Return the [X, Y] coordinate for the center point of the cell that contains the specified text.  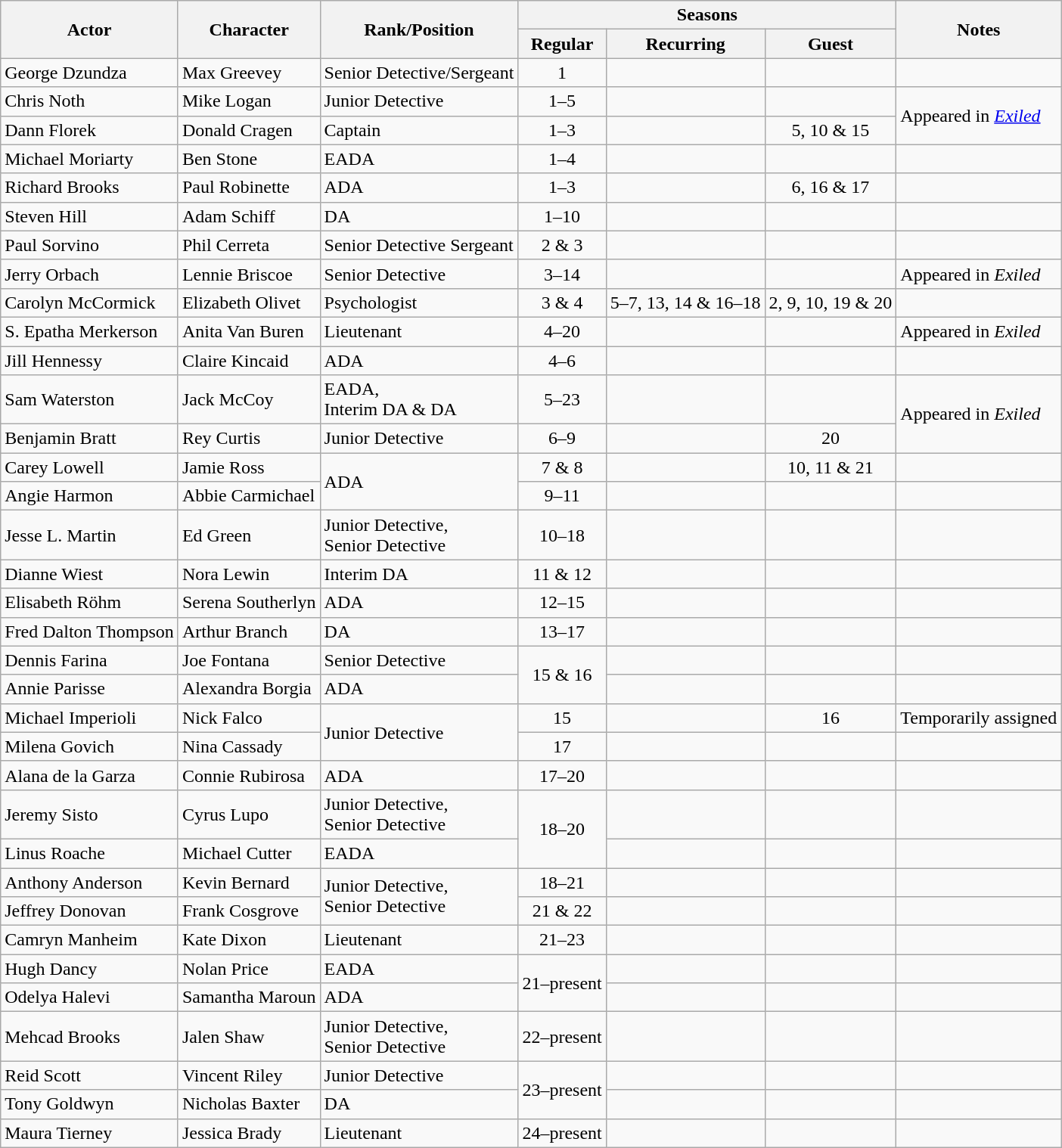
Anthony Anderson [89, 883]
Rey Curtis [249, 439]
Max Greevey [249, 73]
Kevin Bernard [249, 883]
Carolyn McCormick [89, 303]
3 & 4 [562, 303]
20 [831, 439]
Cyrus Lupo [249, 814]
Ed Green [249, 535]
Camryn Manheim [89, 940]
Jack McCoy [249, 399]
Jessica Brady [249, 1133]
Interim DA [419, 574]
Alana de la Garza [89, 775]
1 [562, 73]
12–15 [562, 603]
23–present [562, 1090]
2 & 3 [562, 245]
Jamie Ross [249, 467]
2, 9, 10, 19 & 20 [831, 303]
Sam Waterston [89, 399]
Richard Brooks [89, 188]
Kate Dixon [249, 940]
Serena Southerlyn [249, 603]
Carey Lowell [89, 467]
Senior Detective/Sergeant [419, 73]
Hugh Dancy [89, 969]
EADA,Interim DA & DA [419, 399]
Milena Govich [89, 746]
Elizabeth Olivet [249, 303]
Mehcad Brooks [89, 1036]
3–14 [562, 274]
Ben Stone [249, 159]
Nora Lewin [249, 574]
Jeremy Sisto [89, 814]
Donald Cragen [249, 130]
17–20 [562, 775]
Arthur Branch [249, 631]
Paul Sorvino [89, 245]
6–9 [562, 439]
Claire Kincaid [249, 361]
Fred Dalton Thompson [89, 631]
Linus Roache [89, 853]
22–present [562, 1036]
Dann Florek [89, 130]
Dianne Wiest [89, 574]
10, 11 & 21 [831, 467]
21–present [562, 983]
4–20 [562, 331]
Annie Parisse [89, 689]
Abbie Carmichael [249, 496]
Nicholas Baxter [249, 1104]
Jeffrey Donovan [89, 911]
Adam Schiff [249, 216]
6, 16 & 17 [831, 188]
Temporarily assigned [979, 718]
Rank/Position [419, 29]
Lennie Briscoe [249, 274]
Angie Harmon [89, 496]
17 [562, 746]
Recurring [685, 44]
Tony Goldwyn [89, 1104]
Samantha Maroun [249, 998]
Connie Rubirosa [249, 775]
Reid Scott [89, 1075]
21–23 [562, 940]
1–5 [562, 101]
Steven Hill [89, 216]
1–10 [562, 216]
11 & 12 [562, 574]
4–6 [562, 361]
5–23 [562, 399]
Psychologist [419, 303]
10–18 [562, 535]
Captain [419, 130]
S. Epatha Merkerson [89, 331]
George Dzundza [89, 73]
16 [831, 718]
15 [562, 718]
13–17 [562, 631]
Paul Robinette [249, 188]
18–20 [562, 829]
Vincent Riley [249, 1075]
Benjamin Bratt [89, 439]
5, 10 & 15 [831, 130]
Alexandra Borgia [249, 689]
Chris Noth [89, 101]
5–7, 13, 14 & 16–18 [685, 303]
Senior Detective Sergeant [419, 245]
Phil Cerreta [249, 245]
Regular [562, 44]
24–present [562, 1133]
Anita Van Buren [249, 331]
9–11 [562, 496]
21 & 22 [562, 911]
18–21 [562, 883]
Michael Imperioli [89, 718]
Maura Tierney [89, 1133]
Nina Cassady [249, 746]
Mike Logan [249, 101]
Guest [831, 44]
Michael Moriarty [89, 159]
Actor [89, 29]
Nick Falco [249, 718]
Seasons [707, 15]
15 & 16 [562, 675]
1–4 [562, 159]
Jill Hennessy [89, 361]
Jerry Orbach [89, 274]
7 & 8 [562, 467]
Character [249, 29]
Jalen Shaw [249, 1036]
Frank Cosgrove [249, 911]
Notes [979, 29]
Joe Fontana [249, 660]
Jesse L. Martin [89, 535]
Michael Cutter [249, 853]
Elisabeth Röhm [89, 603]
Dennis Farina [89, 660]
Nolan Price [249, 969]
Odelya Halevi [89, 998]
